Detect which cell encompasses the target text, then output its [x, y] center coordinate. 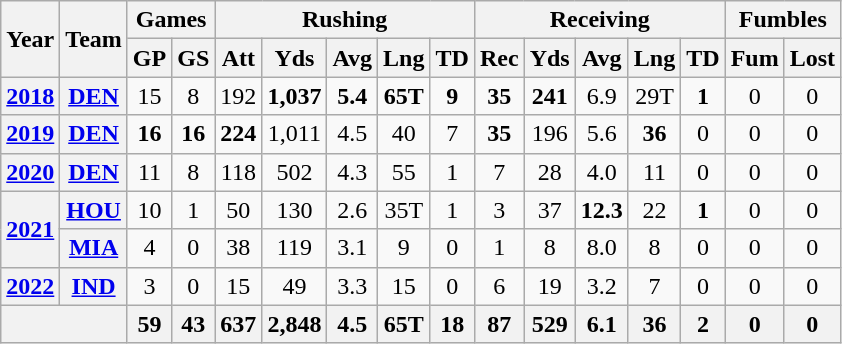
Rec [499, 58]
GS [194, 58]
38 [238, 248]
118 [238, 172]
49 [294, 286]
Receiving [600, 20]
IND [94, 286]
Fumbles [782, 20]
5.4 [352, 96]
22 [654, 210]
Rushing [345, 20]
37 [550, 210]
Fum [754, 58]
4.3 [352, 172]
3.2 [602, 286]
4.0 [602, 172]
2.6 [352, 210]
119 [294, 248]
241 [550, 96]
2 [703, 324]
HOU [94, 210]
502 [294, 172]
2019 [30, 134]
Team [94, 39]
1,037 [294, 96]
4 [149, 248]
5.6 [602, 134]
Att [238, 58]
Games [170, 20]
50 [238, 210]
2021 [30, 229]
2020 [30, 172]
35T [404, 210]
87 [499, 324]
3.3 [352, 286]
8.0 [602, 248]
GP [149, 58]
2022 [30, 286]
28 [550, 172]
40 [404, 134]
MIA [94, 248]
192 [238, 96]
6.1 [602, 324]
12.3 [602, 210]
6.9 [602, 96]
43 [194, 324]
224 [238, 134]
2,848 [294, 324]
19 [550, 286]
196 [550, 134]
529 [550, 324]
10 [149, 210]
130 [294, 210]
Lost [812, 58]
6 [499, 286]
Year [30, 39]
1,011 [294, 134]
18 [452, 324]
3.1 [352, 248]
55 [404, 172]
637 [238, 324]
2018 [30, 96]
29T [654, 96]
59 [149, 324]
